Detect which cell encompasses the target text, then output its [x, y] center coordinate. 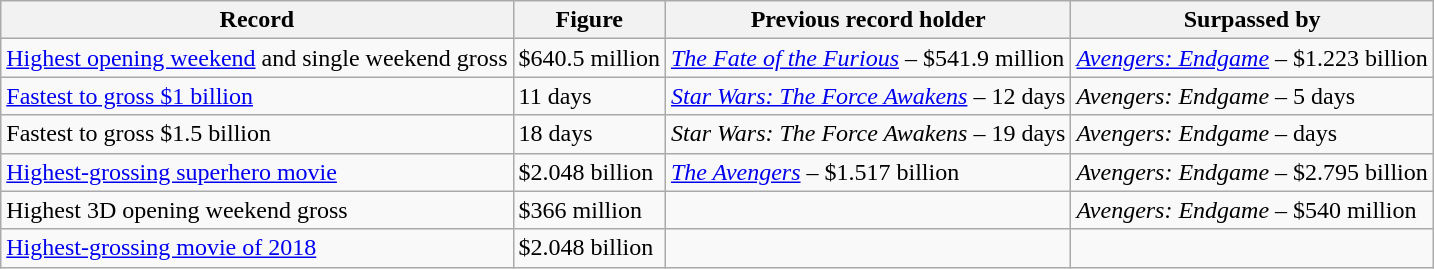
Highest opening weekend and single weekend gross [257, 58]
The Avengers – $1.517 billion [868, 172]
Avengers: Endgame – days [1252, 134]
Avengers: Endgame – 5 days [1252, 96]
Star Wars: The Force Awakens – 12 days [868, 96]
Avengers: Endgame – $1.223 billion [1252, 58]
$640.5 million [589, 58]
Surpassed by [1252, 20]
$366 million [589, 210]
Previous record holder [868, 20]
Fastest to gross $1.5 billion [257, 134]
Record [257, 20]
Star Wars: The Force Awakens – 19 days [868, 134]
Figure [589, 20]
18 days [589, 134]
Avengers: Endgame – $2.795 billion [1252, 172]
The Fate of the Furious – $541.9 million [868, 58]
Highest-grossing superhero movie [257, 172]
Highest-grossing movie of 2018 [257, 248]
Highest 3D opening weekend gross [257, 210]
Fastest to gross $1 billion [257, 96]
Avengers: Endgame – $540 million [1252, 210]
11 days [589, 96]
